Provide the (X, Y) coordinate of the cell's center where the given text is located.  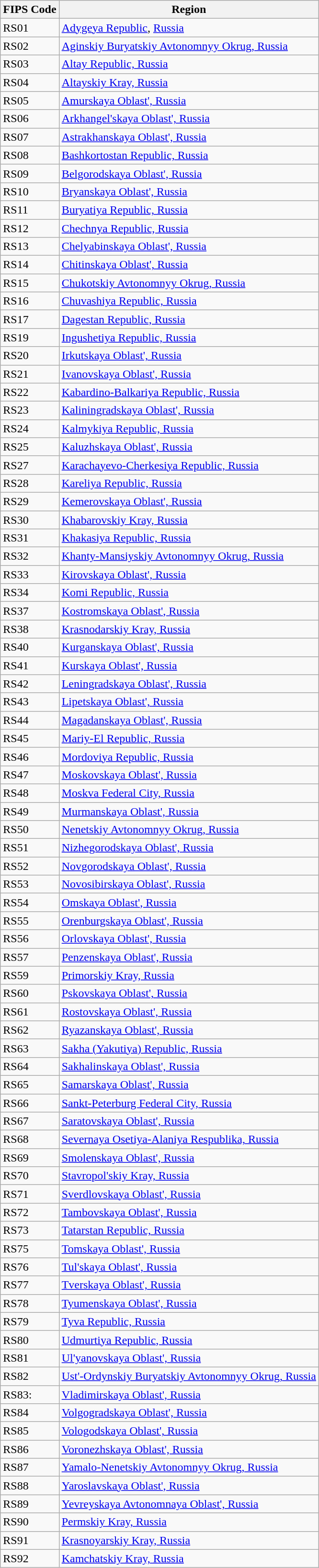
Altayskiy Kray, Russia (189, 82)
Nizhegorodskaya Oblast', Russia (189, 848)
RS41 (30, 666)
RS14 (30, 265)
Altay Republic, Russia (189, 64)
Aginskiy Buryatskiy Avtonomnyy Okrug, Russia (189, 46)
RS63 (30, 1048)
RS70 (30, 1176)
RS60 (30, 993)
RS76 (30, 1267)
RS25 (30, 447)
Irkutskaya Oblast', Russia (189, 356)
RS59 (30, 975)
RS55 (30, 921)
Chukotskiy Avtonomnyy Okrug, Russia (189, 283)
RS91 (30, 1540)
RS10 (30, 192)
RS09 (30, 173)
RS02 (30, 46)
RS64 (30, 1066)
Ryazanskaya Oblast', Russia (189, 1030)
Sakhalinskaya Oblast', Russia (189, 1066)
Tul'skaya Oblast', Russia (189, 1267)
Adygeya Republic, Russia (189, 28)
RS82 (30, 1376)
RS16 (30, 301)
Smolenskaya Oblast', Russia (189, 1158)
RS56 (30, 939)
Dagestan Republic, Russia (189, 319)
Severnaya Osetiya-Alaniya Respublika, Russia (189, 1139)
Chuvashiya Republic, Russia (189, 301)
RS44 (30, 720)
Moskovskaya Oblast', Russia (189, 775)
RS80 (30, 1340)
RS84 (30, 1413)
Amurskaya Oblast', Russia (189, 101)
Region (189, 10)
RS47 (30, 775)
RS79 (30, 1321)
RS92 (30, 1558)
Kaluzhskaya Oblast', Russia (189, 447)
RS65 (30, 1084)
Orenburgskaya Oblast', Russia (189, 921)
Permskiy Kray, Russia (189, 1522)
RS11 (30, 210)
Volgogradskaya Oblast', Russia (189, 1413)
Tyva Republic, Russia (189, 1321)
Vologodskaya Oblast', Russia (189, 1431)
Kamchatskiy Kray, Russia (189, 1558)
Ivanovskaya Oblast', Russia (189, 374)
RS86 (30, 1449)
RS21 (30, 374)
Tatarstan Republic, Russia (189, 1230)
Chechnya Republic, Russia (189, 228)
Bryanskaya Oblast', Russia (189, 192)
RS89 (30, 1504)
RS40 (30, 647)
RS49 (30, 812)
Kirovskaya Oblast', Russia (189, 575)
Khabarovskiy Kray, Russia (189, 519)
RS88 (30, 1486)
RS15 (30, 283)
Arkhangel'skaya Oblast', Russia (189, 119)
Nenetskiy Avtonomnyy Okrug, Russia (189, 830)
RS37 (30, 611)
Kurganskaya Oblast', Russia (189, 647)
Yaroslavskaya Oblast', Russia (189, 1486)
RS69 (30, 1158)
Tverskaya Oblast', Russia (189, 1285)
RS73 (30, 1230)
RS24 (30, 429)
Buryatiya Republic, Russia (189, 210)
RS75 (30, 1249)
Chitinskaya Oblast', Russia (189, 265)
Penzenskaya Oblast', Russia (189, 957)
RS52 (30, 866)
Sankt-Peterburg Federal City, Russia (189, 1103)
Saratovskaya Oblast', Russia (189, 1121)
Magadanskaya Oblast', Russia (189, 720)
RS03 (30, 64)
RS42 (30, 684)
Lipetskaya Oblast', Russia (189, 702)
RS81 (30, 1358)
Krasnodarskiy Kray, Russia (189, 629)
RS68 (30, 1139)
RS34 (30, 593)
RS23 (30, 410)
RS01 (30, 28)
Murmanskaya Oblast', Russia (189, 812)
RS71 (30, 1194)
RS46 (30, 756)
Chelyabinskaya Oblast', Russia (189, 247)
RS19 (30, 338)
Novosibirskaya Oblast', Russia (189, 884)
RS20 (30, 356)
Omskaya Oblast', Russia (189, 902)
RS54 (30, 902)
RS05 (30, 101)
RS85 (30, 1431)
RS04 (30, 82)
RS12 (30, 228)
FIPS Code (30, 10)
Ust'-Ordynskiy Buryatskiy Avtonomnyy Okrug, Russia (189, 1376)
Kareliya Republic, Russia (189, 483)
Primorskiy Kray, Russia (189, 975)
Khakasiya Republic, Russia (189, 538)
Mariy-El Republic, Russia (189, 738)
RS27 (30, 465)
RS78 (30, 1303)
RS62 (30, 1030)
RS83: (30, 1395)
Stavropol'skiy Kray, Russia (189, 1176)
RS33 (30, 575)
Kalmykiya Republic, Russia (189, 429)
RS30 (30, 519)
Novgorodskaya Oblast', Russia (189, 866)
Rostovskaya Oblast', Russia (189, 1012)
Ul'yanovskaya Oblast', Russia (189, 1358)
RS38 (30, 629)
Voronezhskaya Oblast', Russia (189, 1449)
Tomskaya Oblast', Russia (189, 1249)
RS07 (30, 137)
Tambovskaya Oblast', Russia (189, 1212)
RS45 (30, 738)
Bashkortostan Republic, Russia (189, 155)
Kaliningradskaya Oblast', Russia (189, 410)
RS61 (30, 1012)
RS08 (30, 155)
RS51 (30, 848)
RS43 (30, 702)
RS90 (30, 1522)
Kurskaya Oblast', Russia (189, 666)
Komi Republic, Russia (189, 593)
RS32 (30, 556)
RS87 (30, 1467)
Krasnoyarskiy Kray, Russia (189, 1540)
RS66 (30, 1103)
Vladimirskaya Oblast', Russia (189, 1395)
RS53 (30, 884)
RS67 (30, 1121)
Sverdlovskaya Oblast', Russia (189, 1194)
RS13 (30, 247)
Kabardino-Balkariya Republic, Russia (189, 392)
RS06 (30, 119)
RS29 (30, 501)
Ingushetiya Republic, Russia (189, 338)
Yamalo-Nenetskiy Avtonomnyy Okrug, Russia (189, 1467)
RS17 (30, 319)
Kostromskaya Oblast', Russia (189, 611)
RS22 (30, 392)
Pskovskaya Oblast', Russia (189, 993)
Moskva Federal City, Russia (189, 793)
RS48 (30, 793)
Sakha (Yakutiya) Republic, Russia (189, 1048)
Orlovskaya Oblast', Russia (189, 939)
RS57 (30, 957)
Yevreyskaya Avtonomnaya Oblast', Russia (189, 1504)
Udmurtiya Republic, Russia (189, 1340)
RS28 (30, 483)
RS72 (30, 1212)
Kemerovskaya Oblast', Russia (189, 501)
Samarskaya Oblast', Russia (189, 1084)
Astrakhanskaya Oblast', Russia (189, 137)
Mordoviya Republic, Russia (189, 756)
RS31 (30, 538)
Tyumenskaya Oblast', Russia (189, 1303)
Leningradskaya Oblast', Russia (189, 684)
Belgorodskaya Oblast', Russia (189, 173)
RS50 (30, 830)
Karachayevo-Cherkesiya Republic, Russia (189, 465)
RS77 (30, 1285)
Khanty-Mansiyskiy Avtonomnyy Okrug, Russia (189, 556)
